From the cell containing the given text, extract its center point as (X, Y) coordinate. 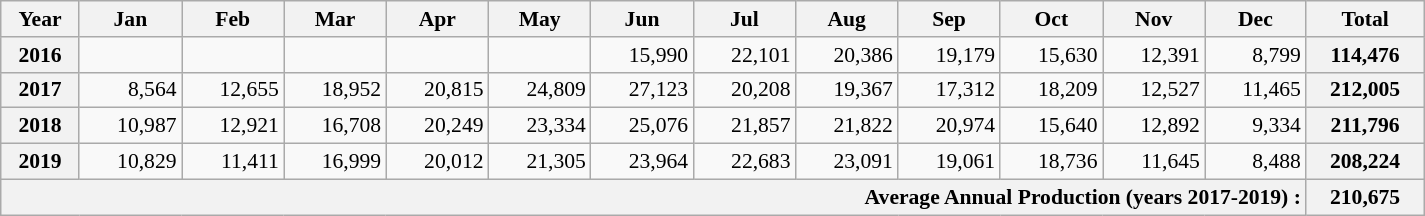
23,964 (642, 162)
12,527 (1153, 90)
2016 (40, 55)
23,091 (847, 162)
24,809 (540, 90)
211,796 (1365, 126)
16,999 (335, 162)
May (540, 19)
16,708 (335, 126)
18,952 (335, 90)
Aug (847, 19)
12,921 (233, 126)
Jul (744, 19)
2018 (40, 126)
20,815 (437, 90)
8,564 (130, 90)
21,822 (847, 126)
Mar (335, 19)
208,224 (1365, 162)
20,974 (949, 126)
10,987 (130, 126)
15,640 (1051, 126)
Total (1365, 19)
Jun (642, 19)
15,630 (1051, 55)
Dec (1256, 19)
21,305 (540, 162)
212,005 (1365, 90)
20,208 (744, 90)
10,829 (130, 162)
19,061 (949, 162)
Average Annual Production (years 2017-2019) : (654, 197)
18,736 (1051, 162)
12,391 (1153, 55)
20,249 (437, 126)
Oct (1051, 19)
22,683 (744, 162)
15,990 (642, 55)
11,465 (1256, 90)
8,799 (1256, 55)
21,857 (744, 126)
8,488 (1256, 162)
20,012 (437, 162)
11,411 (233, 162)
19,179 (949, 55)
Apr (437, 19)
210,675 (1365, 197)
12,655 (233, 90)
12,892 (1153, 126)
Feb (233, 19)
27,123 (642, 90)
Jan (130, 19)
2017 (40, 90)
22,101 (744, 55)
25,076 (642, 126)
Nov (1153, 19)
23,334 (540, 126)
114,476 (1365, 55)
20,386 (847, 55)
19,367 (847, 90)
Year (40, 19)
11,645 (1153, 162)
9,334 (1256, 126)
18,209 (1051, 90)
Sep (949, 19)
2019 (40, 162)
17,312 (949, 90)
